Detect which cell encompasses the target text, then output its (x, y) center coordinate. 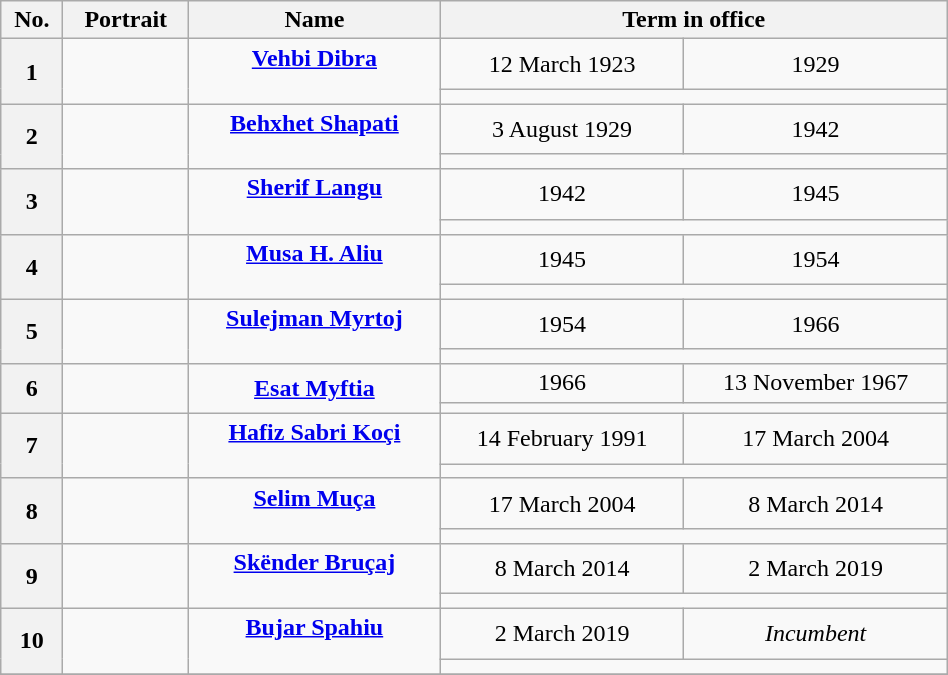
10 (32, 640)
9 (32, 576)
8 (32, 510)
2 (32, 136)
Musa H. Aliu (315, 266)
4 (32, 266)
12 March 1923 (562, 64)
Term in office (694, 20)
14 February 1991 (562, 438)
Bujar Spahiu (315, 640)
3 August 1929 (562, 129)
Vehbi Dibra (315, 72)
13 November 1967 (816, 383)
Incumbent (816, 633)
Selim Muça (315, 510)
Hafiz Sabri Koçi (315, 446)
Sherif Langu (315, 202)
Behxhet Shapati (315, 136)
Skënder Bruçaj (315, 576)
No. (32, 20)
1 (32, 72)
Name (315, 20)
7 (32, 446)
Portrait (126, 20)
6 (32, 388)
3 (32, 202)
5 (32, 332)
1929 (816, 64)
Sulejman Myrtoj (315, 332)
Esat Myftia (315, 388)
